Identify which cell holds the provided text, then report its [x, y] central coordinate. 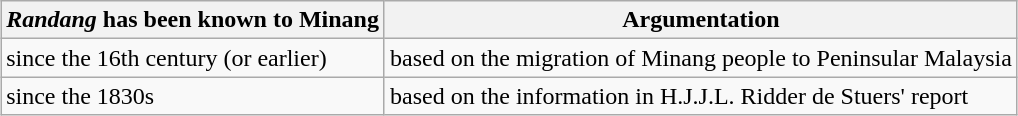
Randang has been known to Minang [193, 20]
Argumentation [700, 20]
based on the migration of Minang people to Peninsular Malaysia [700, 58]
since the 16th century (or earlier) [193, 58]
since the 1830s [193, 96]
based on the information in H.J.J.L. Ridder de Stuers' report [700, 96]
